Detect which cell encompasses the target text, then output its [X, Y] center coordinate. 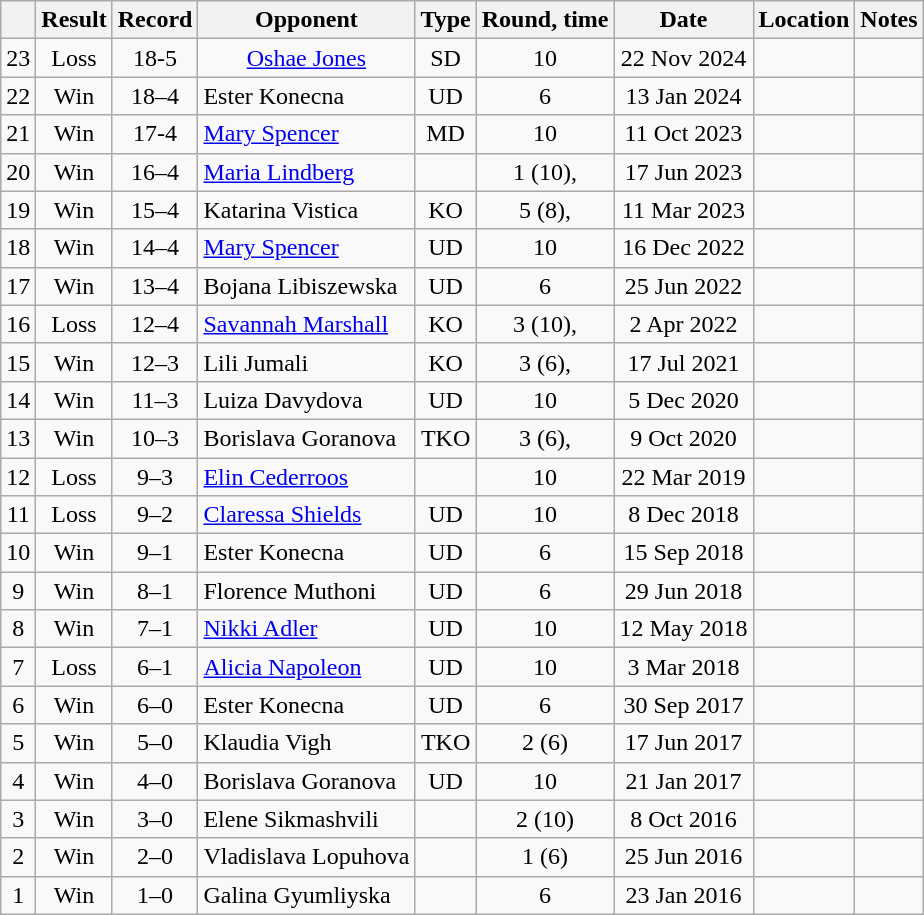
6–0 [155, 705]
5 Dec 2020 [684, 400]
1–0 [155, 895]
Klaudia Vigh [306, 743]
7 [18, 667]
Result [74, 20]
5–0 [155, 743]
Vladislava Lopuhova [306, 857]
Luiza Davydova [306, 400]
8 [18, 629]
18 [18, 248]
8–1 [155, 591]
25 Jun 2016 [684, 857]
2 (10) [545, 819]
13 [18, 438]
18-5 [155, 58]
15–4 [155, 210]
17-4 [155, 134]
16 [18, 324]
7–1 [155, 629]
9 Oct 2020 [684, 438]
22 Mar 2019 [684, 477]
Oshae Jones [306, 58]
25 Jun 2022 [684, 286]
12–4 [155, 324]
2–0 [155, 857]
Opponent [306, 20]
1 (10), [545, 172]
17 Jun 2023 [684, 172]
6–1 [155, 667]
14 [18, 400]
11 Mar 2023 [684, 210]
11–3 [155, 400]
Elene Sikmashvili [306, 819]
9–3 [155, 477]
Type [446, 20]
3–0 [155, 819]
21 Jan 2017 [684, 781]
Nikki Adler [306, 629]
Savannah Marshall [306, 324]
17 Jun 2017 [684, 743]
2 [18, 857]
29 Jun 2018 [684, 591]
3 (10), [545, 324]
13 Jan 2024 [684, 96]
2 Apr 2022 [684, 324]
13–4 [155, 286]
22 [18, 96]
17 Jul 2021 [684, 362]
SD [446, 58]
Florence Muthoni [306, 591]
16–4 [155, 172]
5 [18, 743]
4–0 [155, 781]
23 [18, 58]
MD [446, 134]
22 Nov 2024 [684, 58]
5 (8), [545, 210]
Lili Jumali [306, 362]
Location [804, 20]
8 Oct 2016 [684, 819]
11 Oct 2023 [684, 134]
12 May 2018 [684, 629]
2 (6) [545, 743]
23 Jan 2016 [684, 895]
20 [18, 172]
Elin Cederroos [306, 477]
14–4 [155, 248]
8 Dec 2018 [684, 515]
9 [18, 591]
Record [155, 20]
Galina Gyumliyska [306, 895]
10–3 [155, 438]
3 Mar 2018 [684, 667]
30 Sep 2017 [684, 705]
18–4 [155, 96]
Maria Lindberg [306, 172]
Katarina Vistica [306, 210]
19 [18, 210]
Bojana Libiszewska [306, 286]
16 Dec 2022 [684, 248]
15 Sep 2018 [684, 553]
9–1 [155, 553]
12 [18, 477]
Date [684, 20]
15 [18, 362]
3 [18, 819]
12–3 [155, 362]
Claressa Shields [306, 515]
11 [18, 515]
1 (6) [545, 857]
Alicia Napoleon [306, 667]
1 [18, 895]
9–2 [155, 515]
Round, time [545, 20]
17 [18, 286]
4 [18, 781]
21 [18, 134]
Notes [889, 20]
